Return the (x, y) coordinate for the center point of the cell that contains the specified text.  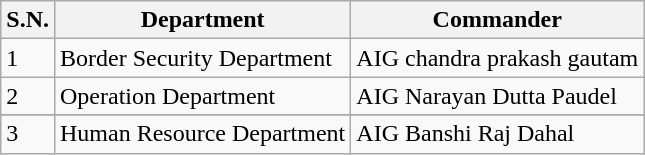
Border Security Department (202, 58)
2 (28, 96)
3 (28, 134)
Human Resource Department (202, 134)
S.N. (28, 20)
AIG Banshi Raj Dahal (498, 134)
Department (202, 20)
AIG chandra prakash gautam (498, 58)
1 (28, 58)
Commander (498, 20)
Operation Department (202, 96)
AIG Narayan Dutta Paudel (498, 96)
